Find where the given text appears and provide that cell's center as [X, Y] coordinate. 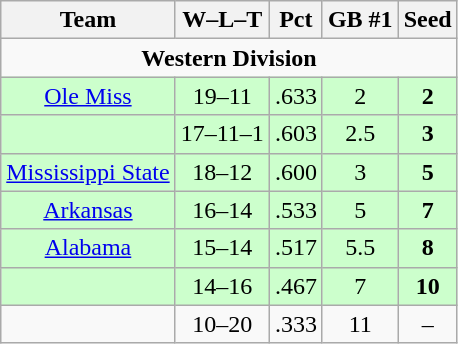
8 [428, 248]
Alabama [88, 248]
14–16 [222, 286]
Ole Miss [88, 96]
Team [88, 20]
.467 [296, 286]
10–20 [222, 324]
.603 [296, 134]
Seed [428, 20]
17–11–1 [222, 134]
.517 [296, 248]
19–11 [222, 96]
Mississippi State [88, 172]
– [428, 324]
15–14 [222, 248]
18–12 [222, 172]
Western Division [229, 58]
Pct [296, 20]
16–14 [222, 210]
11 [360, 324]
.600 [296, 172]
.633 [296, 96]
10 [428, 286]
GB #1 [360, 20]
5.5 [360, 248]
W–L–T [222, 20]
.533 [296, 210]
Arkansas [88, 210]
.333 [296, 324]
2.5 [360, 134]
